Detect which cell encompasses the target text, then output its [x, y] center coordinate. 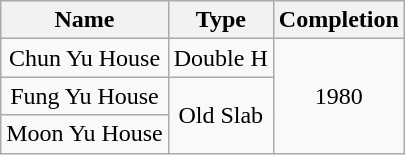
Fung Yu House [85, 96]
Type [220, 20]
Old Slab [220, 115]
1980 [338, 96]
Moon Yu House [85, 134]
Completion [338, 20]
Chun Yu House [85, 58]
Name [85, 20]
Double H [220, 58]
